Return (x, y) of the center of cell containing provided text 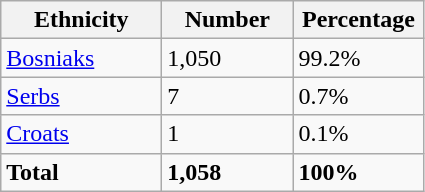
1 (228, 134)
Number (228, 20)
Serbs (82, 96)
Ethnicity (82, 20)
1,050 (228, 58)
0.1% (358, 134)
Bosniaks (82, 58)
99.2% (358, 58)
1,058 (228, 172)
7 (228, 96)
0.7% (358, 96)
Percentage (358, 20)
Croats (82, 134)
100% (358, 172)
Total (82, 172)
